Provide the (x, y) coordinate of the cell's center where the given text is located.  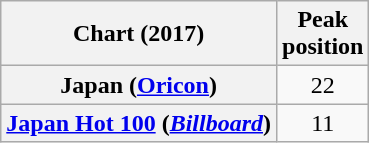
Japan (Oricon) (139, 85)
Chart (2017) (139, 34)
Peakposition (323, 34)
Japan Hot 100 (Billboard) (139, 123)
22 (323, 85)
11 (323, 123)
